Search for the cell housing the specified text and yield its [X, Y] center coordinate. 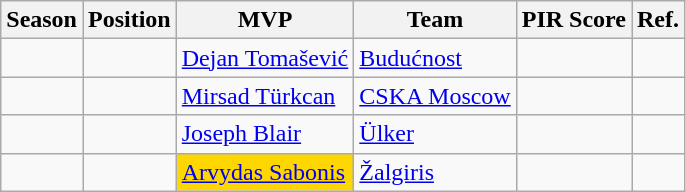
CSKA Moscow [435, 96]
Budućnost [435, 58]
Arvydas Sabonis [265, 172]
Dejan Tomašević [265, 58]
MVP [265, 20]
Position [129, 20]
Team [435, 20]
Joseph Blair [265, 134]
Žalgiris [435, 172]
PIR Score [574, 20]
Ref. [658, 20]
Ülker [435, 134]
Mirsad Türkcan [265, 96]
Season [42, 20]
